Capture the cell that displays the provided text and extract its (X, Y) central coordinate. 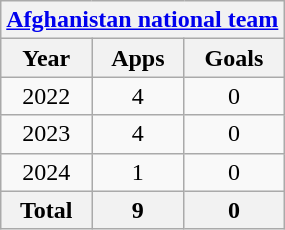
Goals (234, 58)
2024 (46, 172)
9 (138, 210)
2022 (46, 96)
Afghanistan national team (142, 20)
1 (138, 172)
2023 (46, 134)
Year (46, 58)
Total (46, 210)
Apps (138, 58)
